Extract the [X, Y] coordinate from the center of the cell holding the provided text.  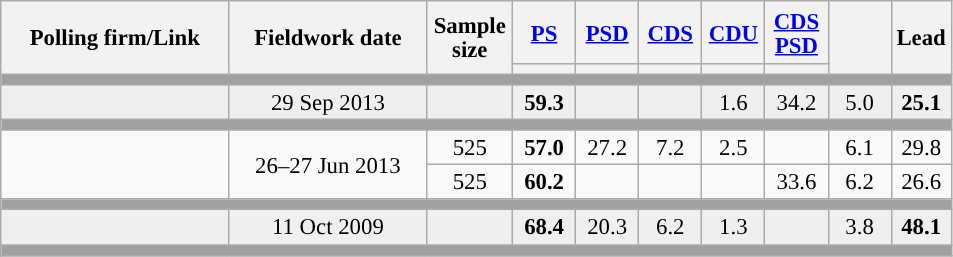
29 Sep 2013 [328, 102]
3.8 [860, 228]
26–27 Jun 2013 [328, 164]
48.1 [921, 228]
26.6 [921, 182]
1.3 [734, 228]
57.0 [544, 148]
25.1 [921, 102]
PS [544, 32]
29.8 [921, 148]
20.3 [608, 228]
CDSPSD [796, 32]
68.4 [544, 228]
27.2 [608, 148]
Sample size [470, 38]
CDU [734, 32]
5.0 [860, 102]
7.2 [670, 148]
CDS [670, 32]
Polling firm/Link [115, 38]
Lead [921, 38]
Fieldwork date [328, 38]
33.6 [796, 182]
6.1 [860, 148]
34.2 [796, 102]
60.2 [544, 182]
59.3 [544, 102]
1.6 [734, 102]
2.5 [734, 148]
PSD [608, 32]
11 Oct 2009 [328, 228]
